Output the [x, y] coordinate of the center of the cell containing the given text.  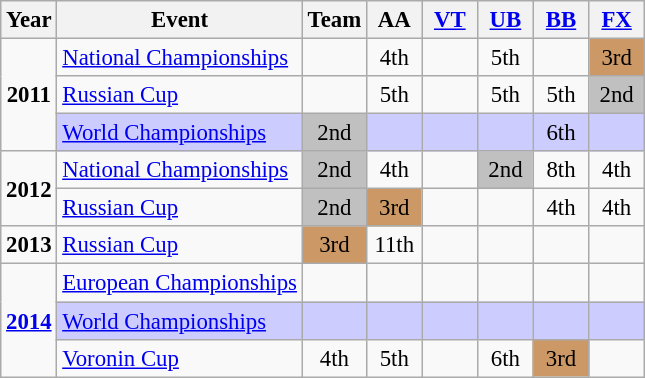
Team [334, 20]
Voronin Cup [180, 358]
11th [394, 245]
FX [617, 20]
UB [506, 20]
BB [561, 20]
Event [180, 20]
2011 [29, 96]
2012 [29, 188]
VT [450, 20]
AA [394, 20]
8th [561, 170]
Year [29, 20]
European Championships [180, 283]
2014 [29, 320]
2013 [29, 245]
